From the cell containing the given text, extract its center point as [x, y] coordinate. 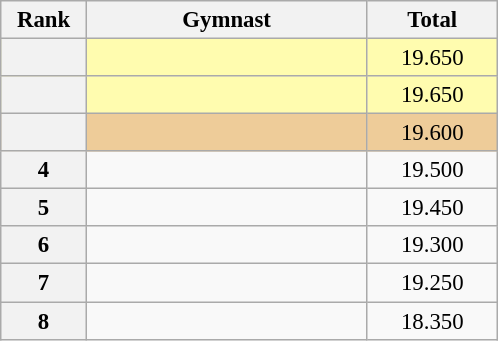
19.450 [432, 208]
Gymnast [226, 20]
19.300 [432, 245]
5 [44, 208]
6 [44, 245]
Rank [44, 20]
4 [44, 170]
8 [44, 321]
19.600 [432, 133]
18.350 [432, 321]
7 [44, 283]
19.250 [432, 283]
19.500 [432, 170]
Total [432, 20]
